From the cell containing the given text, extract its center point as [X, Y] coordinate. 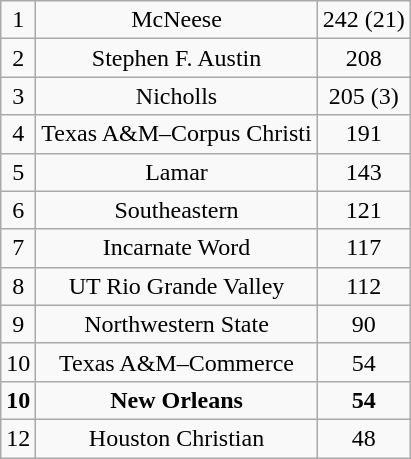
8 [18, 286]
208 [364, 58]
6 [18, 210]
9 [18, 324]
Texas A&M–Corpus Christi [176, 134]
UT Rio Grande Valley [176, 286]
121 [364, 210]
143 [364, 172]
48 [364, 438]
5 [18, 172]
Texas A&M–Commerce [176, 362]
Southeastern [176, 210]
205 (3) [364, 96]
112 [364, 286]
4 [18, 134]
New Orleans [176, 400]
7 [18, 248]
Stephen F. Austin [176, 58]
117 [364, 248]
Houston Christian [176, 438]
Northwestern State [176, 324]
242 (21) [364, 20]
12 [18, 438]
90 [364, 324]
3 [18, 96]
Nicholls [176, 96]
2 [18, 58]
1 [18, 20]
191 [364, 134]
Incarnate Word [176, 248]
McNeese [176, 20]
Lamar [176, 172]
